Output the [x, y] coordinate of the center of the cell containing the given text.  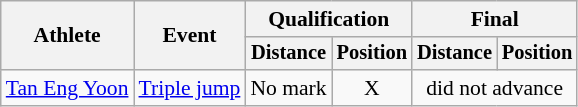
Triple jump [190, 88]
Tan Eng Yoon [68, 88]
Event [190, 36]
Final [494, 19]
Athlete [68, 36]
Qualification [328, 19]
did not advance [494, 88]
No mark [288, 88]
X [372, 88]
